Identify which cell holds the provided text, then report its [x, y] central coordinate. 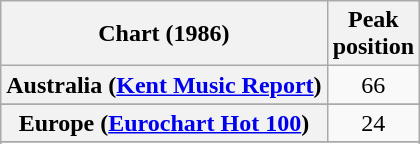
Australia (Kent Music Report) [164, 85]
Europe (Eurochart Hot 100) [164, 123]
Peakposition [373, 34]
66 [373, 85]
Chart (1986) [164, 34]
24 [373, 123]
